Extract the [x, y] coordinate from the center of the cell holding the provided text.  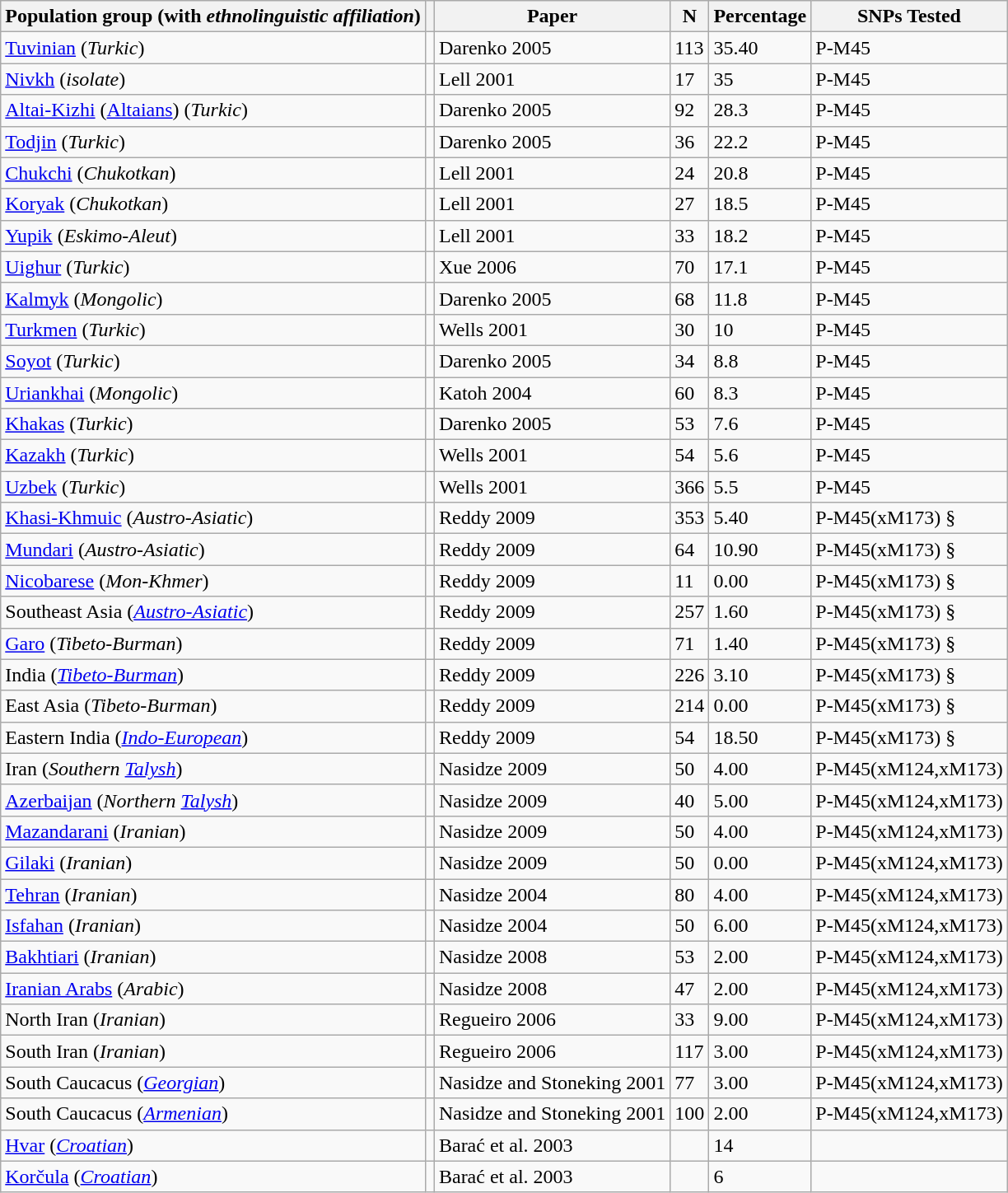
35.40 [760, 48]
Soyot (Turkic) [213, 361]
Percentage [760, 16]
64 [690, 550]
28.3 [760, 110]
Tehran (Iranian) [213, 894]
10 [760, 330]
35 [760, 79]
N [690, 16]
366 [690, 487]
Tuvinian (Turkic) [213, 48]
3.10 [760, 675]
Southeast Asia (Austro-Asiatic) [213, 612]
17.1 [760, 267]
20.8 [760, 173]
8.3 [760, 393]
Bakhtiari (Iranian) [213, 957]
Paper [552, 16]
Nicobarese (Mon-Khmer) [213, 581]
17 [690, 79]
Eastern India (Indo-European) [213, 737]
11 [690, 581]
7.6 [760, 424]
Iran (Southern Talysh) [213, 769]
30 [690, 330]
5.00 [760, 800]
1.40 [760, 643]
5.6 [760, 456]
Turkmen (Turkic) [213, 330]
1.60 [760, 612]
Population group (with ethnolinguistic affiliation) [213, 16]
Khakas (Turkic) [213, 424]
5.40 [760, 518]
Iranian Arabs (Arabic) [213, 989]
Uriankhai (Mongolic) [213, 393]
Mundari (Austro-Asiatic) [213, 550]
South Caucacus (Georgian) [213, 1083]
22.2 [760, 142]
Xue 2006 [552, 267]
100 [690, 1114]
71 [690, 643]
South Iran (Iranian) [213, 1051]
Korčula (Croatian) [213, 1177]
North Iran (Iranian) [213, 1020]
226 [690, 675]
34 [690, 361]
Khasi-Khmuic (Austro-Asiatic) [213, 518]
10.90 [760, 550]
353 [690, 518]
70 [690, 267]
Kalmyk (Mongolic) [213, 298]
Koryak (Chukotkan) [213, 204]
East Asia (Tibeto-Burman) [213, 706]
Kazakh (Turkic) [213, 456]
Nivkh (isolate) [213, 79]
11.8 [760, 298]
24 [690, 173]
214 [690, 706]
6 [760, 1177]
77 [690, 1083]
India (Tibeto-Burman) [213, 675]
Isfahan (Iranian) [213, 926]
80 [690, 894]
40 [690, 800]
Azerbaijan (Northern Talysh) [213, 800]
Yupik (Eskimo-Aleut) [213, 236]
60 [690, 393]
92 [690, 110]
South Caucacus (Armenian) [213, 1114]
18.50 [760, 737]
Altai-Kizhi (Altaians) (Turkic) [213, 110]
Uighur (Turkic) [213, 267]
6.00 [760, 926]
5.5 [760, 487]
36 [690, 142]
Uzbek (Turkic) [213, 487]
18.2 [760, 236]
SNPs Tested [909, 16]
Hvar (Croatian) [213, 1145]
18.5 [760, 204]
9.00 [760, 1020]
Mazandarani (Iranian) [213, 831]
14 [760, 1145]
257 [690, 612]
Gilaki (Iranian) [213, 863]
68 [690, 298]
Todjin (Turkic) [213, 142]
Katoh 2004 [552, 393]
117 [690, 1051]
27 [690, 204]
Chukchi (Chukotkan) [213, 173]
8.8 [760, 361]
Garo (Tibeto-Burman) [213, 643]
47 [690, 989]
113 [690, 48]
